Return [x, y] of the center of cell containing provided text 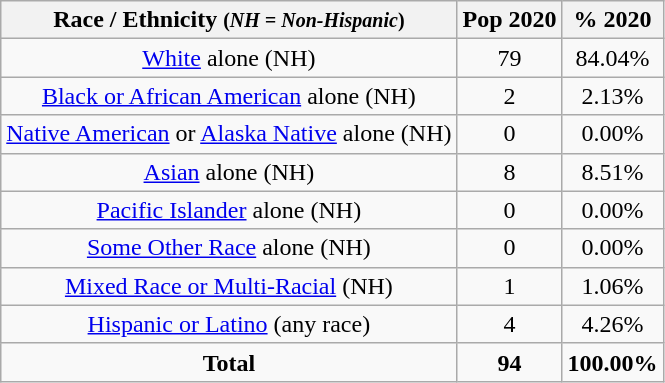
1 [510, 286]
4.26% [612, 324]
Native American or Alaska Native alone (NH) [229, 134]
100.00% [612, 362]
4 [510, 324]
Black or African American alone (NH) [229, 96]
84.04% [612, 58]
Asian alone (NH) [229, 172]
Total [229, 362]
1.06% [612, 286]
Hispanic or Latino (any race) [229, 324]
2 [510, 96]
8 [510, 172]
White alone (NH) [229, 58]
% 2020 [612, 20]
79 [510, 58]
8.51% [612, 172]
Mixed Race or Multi-Racial (NH) [229, 286]
94 [510, 362]
Some Other Race alone (NH) [229, 248]
Pacific Islander alone (NH) [229, 210]
2.13% [612, 96]
Race / Ethnicity (NH = Non-Hispanic) [229, 20]
Pop 2020 [510, 20]
